Capture the cell that displays the provided text and extract its [X, Y] central coordinate. 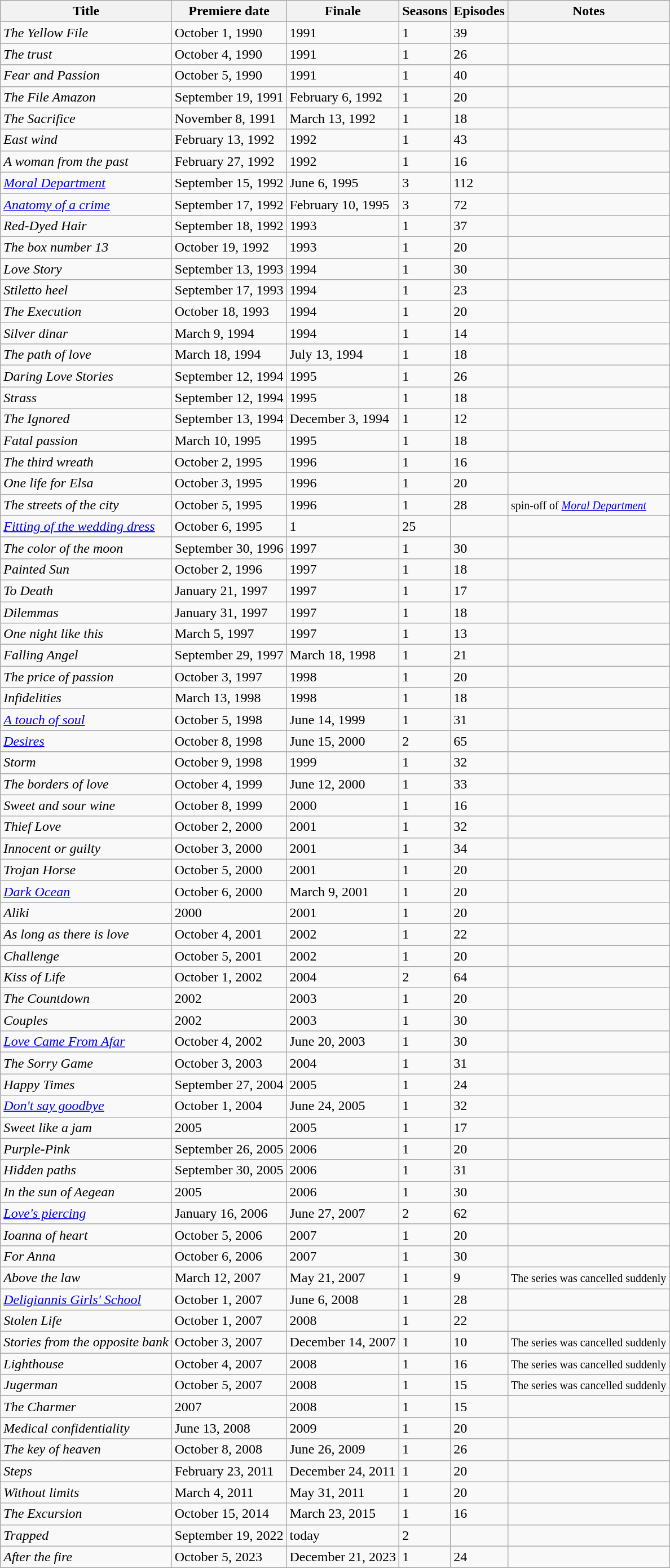
43 [479, 140]
Silver dinar [86, 333]
The price of passion [86, 677]
September 13, 1993 [229, 269]
today [343, 1535]
March 12, 2007 [229, 1278]
March 18, 1998 [343, 655]
December 3, 1994 [343, 419]
October 3, 1997 [229, 677]
May 31, 2011 [343, 1492]
Painted Sun [86, 569]
October 4, 1990 [229, 54]
A touch of soul [86, 720]
For Anna [86, 1256]
The key of heaven [86, 1450]
112 [479, 183]
October 5, 2023 [229, 1557]
Don't say goodbye [86, 1106]
March 4, 2011 [229, 1492]
In the sun of Aegean [86, 1192]
October 2, 1996 [229, 569]
33 [479, 784]
As long as there is love [86, 934]
Kiss of Life [86, 977]
October 5, 1995 [229, 505]
Sweet like a jam [86, 1127]
The third wreath [86, 462]
September 30, 2005 [229, 1170]
40 [479, 76]
Aliki [86, 913]
The path of love [86, 355]
The Excursion [86, 1514]
39 [479, 33]
Ioanna of heart [86, 1235]
21 [479, 655]
June 12, 2000 [343, 784]
The File Amazon [86, 97]
October 9, 1998 [229, 763]
The Sorry Game [86, 1063]
Premiere date [229, 11]
February 10, 1995 [343, 204]
June 27, 2007 [343, 1213]
The streets of the city [86, 505]
Notes [588, 11]
October 4, 1999 [229, 784]
November 8, 1991 [229, 118]
Red-Dyed Hair [86, 226]
May 21, 2007 [343, 1278]
September 17, 1993 [229, 290]
October 1, 2002 [229, 977]
October 6, 2006 [229, 1256]
Sweet and sour wine [86, 805]
Without limits [86, 1492]
Stories from the opposite bank [86, 1342]
1999 [343, 763]
Daring Love Stories [86, 376]
A woman from the past [86, 161]
Stiletto heel [86, 290]
February 13, 1992 [229, 140]
January 31, 1997 [229, 612]
September 26, 2005 [229, 1149]
To Death [86, 591]
The trust [86, 54]
March 9, 1994 [229, 333]
February 27, 1992 [229, 161]
October 8, 1999 [229, 805]
34 [479, 848]
2009 [343, 1428]
October 1, 1990 [229, 33]
Hidden paths [86, 1170]
October 8, 2008 [229, 1450]
March 5, 1997 [229, 634]
March 13, 1998 [229, 698]
Finale [343, 11]
December 24, 2011 [343, 1471]
Anatomy of a crime [86, 204]
Happy Times [86, 1085]
The Charmer [86, 1407]
December 14, 2007 [343, 1342]
65 [479, 741]
October 5, 2006 [229, 1235]
July 13, 1994 [343, 355]
East wind [86, 140]
June 6, 1995 [343, 183]
10 [479, 1342]
12 [479, 419]
One life for Elsa [86, 483]
Love Came From Afar [86, 1042]
One night like this [86, 634]
October 3, 2007 [229, 1342]
Desires [86, 741]
Falling Angel [86, 655]
February 23, 2011 [229, 1471]
March 10, 1995 [229, 441]
After the fire [86, 1557]
The Execution [86, 312]
Fear and Passion [86, 76]
September 15, 1992 [229, 183]
September 18, 1992 [229, 226]
October 5, 2007 [229, 1385]
September 29, 1997 [229, 655]
October 5, 2001 [229, 956]
October 6, 1995 [229, 526]
October 1, 2004 [229, 1106]
spin-off of Moral Department [588, 505]
Fitting of the wedding dress [86, 526]
Stolen Life [86, 1321]
25 [425, 526]
June 24, 2005 [343, 1106]
Couples [86, 1020]
March 13, 1992 [343, 118]
Moral Department [86, 183]
December 21, 2023 [343, 1557]
September 27, 2004 [229, 1085]
23 [479, 290]
Title [86, 11]
The box number 13 [86, 247]
64 [479, 977]
June 6, 2008 [343, 1299]
June 14, 1999 [343, 720]
Dark Ocean [86, 891]
Purple-Pink [86, 1149]
January 21, 1997 [229, 591]
June 13, 2008 [229, 1428]
June 26, 2009 [343, 1450]
The Ignored [86, 419]
9 [479, 1278]
October 2, 1995 [229, 462]
September 30, 1996 [229, 548]
October 5, 1990 [229, 76]
September 19, 1991 [229, 97]
October 15, 2014 [229, 1514]
62 [479, 1213]
March 18, 1994 [229, 355]
Fatal passion [86, 441]
Jugerman [86, 1385]
Storm [86, 763]
January 16, 2006 [229, 1213]
September 19, 2022 [229, 1535]
Infidelities [86, 698]
October 3, 2000 [229, 848]
Trapped [86, 1535]
October 3, 1995 [229, 483]
The Yellow File [86, 33]
October 4, 2002 [229, 1042]
September 17, 1992 [229, 204]
October 2, 2000 [229, 827]
October 19, 1992 [229, 247]
Challenge [86, 956]
The borders of love [86, 784]
13 [479, 634]
October 5, 2000 [229, 870]
Love's piercing [86, 1213]
Strass [86, 398]
Steps [86, 1471]
October 6, 2000 [229, 891]
Medical confidentiality [86, 1428]
37 [479, 226]
October 4, 2001 [229, 934]
Dilemmas [86, 612]
March 23, 2015 [343, 1514]
14 [479, 333]
June 20, 2003 [343, 1042]
Lighthouse [86, 1364]
March 9, 2001 [343, 891]
October 5, 1998 [229, 720]
October 8, 1998 [229, 741]
Innocent or guilty [86, 848]
The Countdown [86, 999]
Trojan Horse [86, 870]
Above the law [86, 1278]
72 [479, 204]
Deligiannis Girls' School [86, 1299]
Seasons [425, 11]
October 18, 1993 [229, 312]
Episodes [479, 11]
Love Story [86, 269]
October 4, 2007 [229, 1364]
The Sacrifice [86, 118]
The color of the moon [86, 548]
June 15, 2000 [343, 741]
October 3, 2003 [229, 1063]
September 13, 1994 [229, 419]
February 6, 1992 [343, 97]
Thief Love [86, 827]
